Scan for the cell matching the given text and deliver its [x, y] coordinate at center. 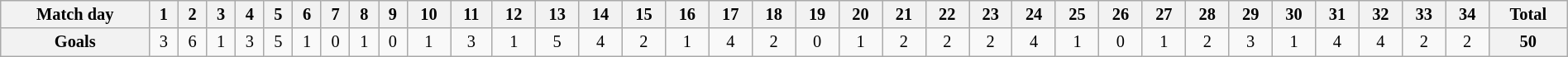
29 [1250, 14]
7 [336, 14]
34 [1467, 14]
13 [557, 14]
17 [730, 14]
9 [394, 14]
14 [600, 14]
50 [1528, 42]
24 [1034, 14]
15 [643, 14]
11 [471, 14]
8 [364, 14]
16 [687, 14]
Goals [75, 42]
12 [514, 14]
Total [1528, 14]
10 [428, 14]
18 [773, 14]
28 [1207, 14]
33 [1424, 14]
21 [904, 14]
31 [1337, 14]
30 [1293, 14]
19 [817, 14]
Match day [75, 14]
20 [860, 14]
22 [947, 14]
27 [1164, 14]
32 [1380, 14]
25 [1077, 14]
26 [1121, 14]
23 [991, 14]
